Determine the [X, Y] coordinate at the center of the cell enclosing the given text.  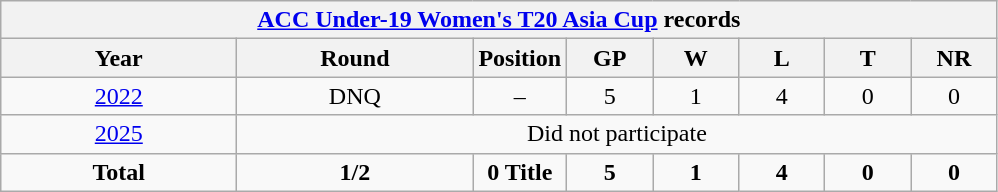
2025 [119, 134]
NR [954, 58]
DNQ [355, 96]
1/2 [355, 172]
2022 [119, 96]
L [782, 58]
Year [119, 58]
ACC Under-19 Women's T20 Asia Cup records [499, 20]
0 Title [520, 172]
Round [355, 58]
T [868, 58]
Total [119, 172]
W [696, 58]
Did not participate [617, 134]
– [520, 96]
GP [610, 58]
Position [520, 58]
